Find where the given text appears and provide that cell's center as (x, y) coordinate. 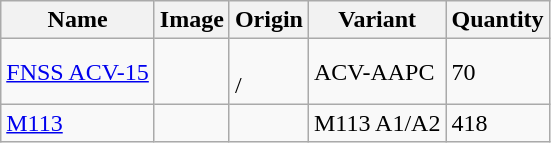
Image (192, 20)
ACV-AAPC (377, 72)
418 (498, 123)
Name (78, 20)
FNSS ACV-15 (78, 72)
M113 (78, 123)
Origin (268, 20)
Quantity (498, 20)
Variant (377, 20)
M113 A1/A2 (377, 123)
/ (268, 72)
70 (498, 72)
